Search for the cell housing the specified text and yield its [X, Y] center coordinate. 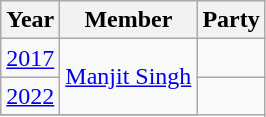
2017 [30, 58]
Member [128, 20]
2022 [30, 96]
Manjit Singh [128, 77]
Year [30, 20]
Party [231, 20]
